Detect which cell encompasses the target text, then output its (X, Y) center coordinate. 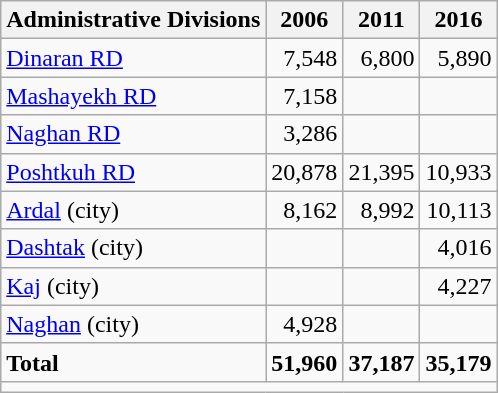
3,286 (304, 134)
Poshtkuh RD (134, 172)
7,548 (304, 58)
6,800 (382, 58)
Ardal (city) (134, 210)
Dashtak (city) (134, 248)
51,960 (304, 362)
Naghan (city) (134, 324)
10,933 (458, 172)
20,878 (304, 172)
2006 (304, 20)
4,016 (458, 248)
5,890 (458, 58)
37,187 (382, 362)
2016 (458, 20)
4,928 (304, 324)
21,395 (382, 172)
4,227 (458, 286)
8,162 (304, 210)
Naghan RD (134, 134)
7,158 (304, 96)
Dinaran RD (134, 58)
8,992 (382, 210)
Kaj (city) (134, 286)
Mashayekh RD (134, 96)
35,179 (458, 362)
Administrative Divisions (134, 20)
10,113 (458, 210)
2011 (382, 20)
Total (134, 362)
